Scan for the cell matching the given text and deliver its (x, y) coordinate at center. 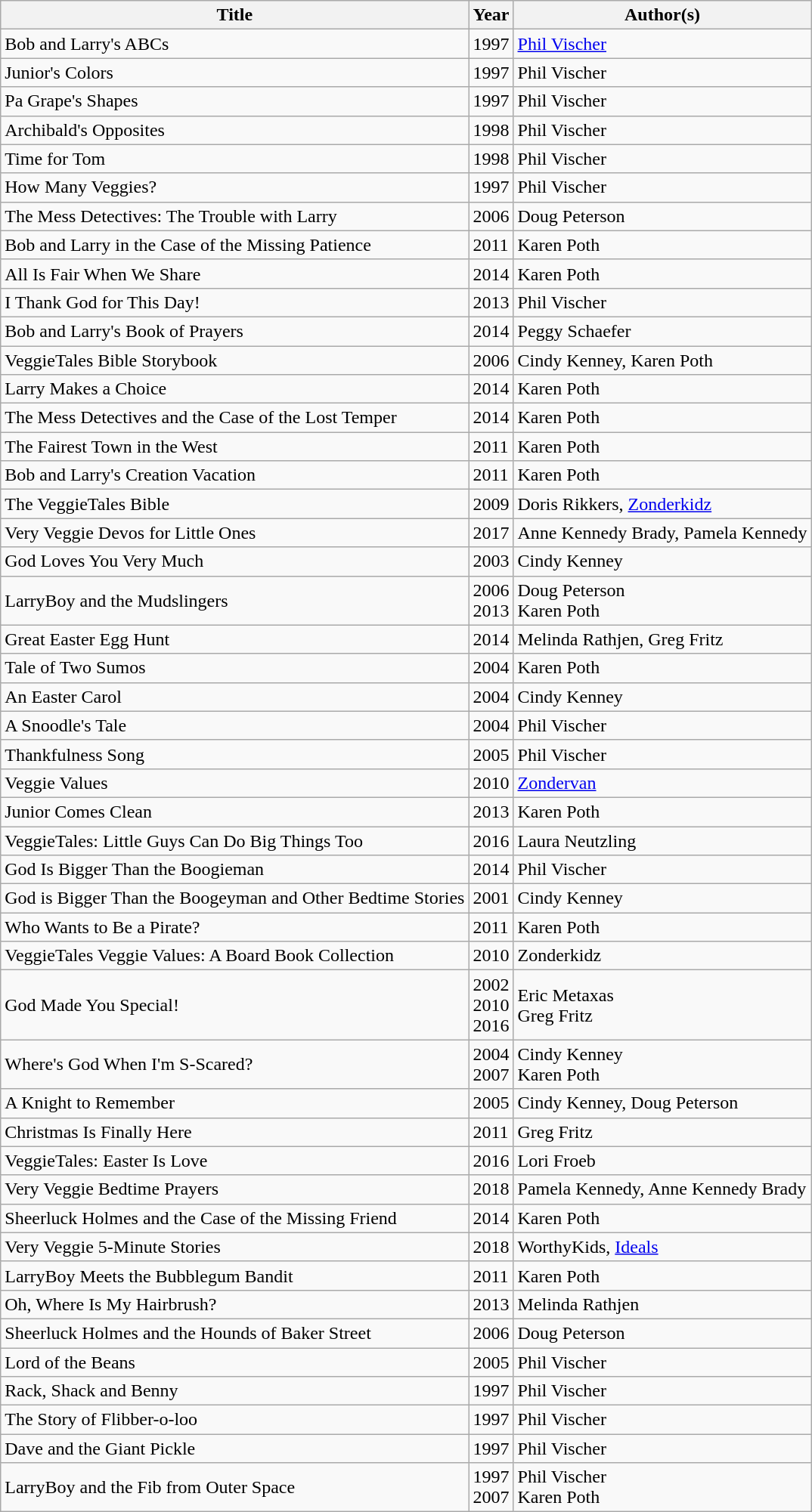
Greg Fritz (662, 1132)
All Is Fair When We Share (234, 274)
VeggieTales Veggie Values: A Board Book Collection (234, 956)
The VeggieTales Bible (234, 504)
God Made You Special! (234, 1005)
A Knight to Remember (234, 1103)
Very Veggie 5-Minute Stories (234, 1247)
Archibald's Opposites (234, 130)
20062013 (491, 600)
Year (491, 15)
Who Wants to Be a Pirate? (234, 927)
Very Veggie Devos for Little Ones (234, 533)
The Mess Detectives: The Trouble with Larry (234, 216)
VeggieTales: Little Guys Can Do Big Things Too (234, 841)
Junior Comes Clean (234, 812)
Melinda Rathjen (662, 1304)
Cindy Kenney, Doug Peterson (662, 1103)
Thankfulness Song (234, 754)
The Story of Flibber-o-loo (234, 1420)
Very Veggie Bedtime Prayers (234, 1189)
Sheerluck Holmes and the Case of the Missing Friend (234, 1218)
LarryBoy and the Mudslingers (234, 600)
The Mess Detectives and the Case of the Lost Temper (234, 418)
Dave and the Giant Pickle (234, 1449)
God is Bigger Than the Boogeyman and Other Bedtime Stories (234, 898)
Time for Tom (234, 159)
Doris Rikkers, Zonderkidz (662, 504)
Tale of Two Sumos (234, 668)
Cindy Kenney, Karen Poth (662, 360)
Sheerluck Holmes and the Hounds of Baker Street (234, 1333)
Pa Grape's Shapes (234, 101)
Eric MetaxasGreg Fritz (662, 1005)
Peggy Schaefer (662, 331)
Bob and Larry's Creation Vacation (234, 475)
Melinda Rathjen, Greg Fritz (662, 639)
VeggieTales: Easter Is Love (234, 1161)
Bob and Larry's ABCs (234, 44)
Veggie Values (234, 783)
19972007 (491, 1487)
Christmas Is Finally Here (234, 1132)
Lord of the Beans (234, 1362)
Pamela Kennedy, Anne Kennedy Brady (662, 1189)
VeggieTales Bible Storybook (234, 360)
Anne Kennedy Brady, Pamela Kennedy (662, 533)
The Fairest Town in the West (234, 447)
Lori Froeb (662, 1161)
2001 (491, 898)
Laura Neutzling (662, 841)
Rack, Shack and Benny (234, 1391)
Bob and Larry in the Case of the Missing Patience (234, 245)
God Loves You Very Much (234, 561)
2009 (491, 504)
An Easter Carol (234, 697)
Bob and Larry's Book of Prayers (234, 331)
LarryBoy and the Fib from Outer Space (234, 1487)
Larry Makes a Choice (234, 389)
2017 (491, 533)
20042007 (491, 1064)
LarryBoy Meets the Bubblegum Bandit (234, 1275)
Oh, Where Is My Hairbrush? (234, 1304)
A Snoodle's Tale (234, 725)
Cindy KenneyKaren Poth (662, 1064)
Author(s) (662, 15)
Zondervan (662, 783)
Doug PetersonKaren Poth (662, 600)
How Many Veggies? (234, 187)
God Is Bigger Than the Boogieman (234, 870)
I Thank God for This Day! (234, 302)
Great Easter Egg Hunt (234, 639)
Where's God When I'm S-Scared? (234, 1064)
2003 (491, 561)
Title (234, 15)
Phil VischerKaren Poth (662, 1487)
Junior's Colors (234, 73)
WorthyKids, Ideals (662, 1247)
200220102016 (491, 1005)
Zonderkidz (662, 956)
